Find where the given text appears and provide that cell's center as (x, y) coordinate. 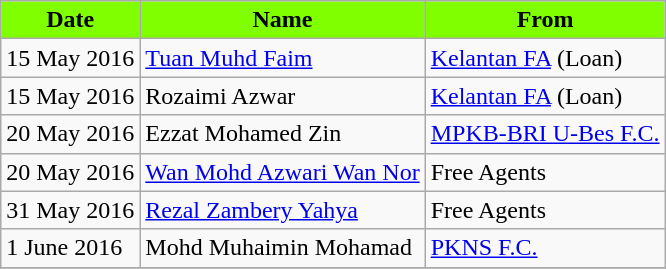
Tuan Muhd Faim (282, 58)
Ezzat Mohamed Zin (282, 134)
Rozaimi Azwar (282, 96)
Wan Mohd Azwari Wan Nor (282, 172)
PKNS F.C. (545, 248)
MPKB-BRI U-Bes F.C. (545, 134)
Rezal Zambery Yahya (282, 210)
31 May 2016 (70, 210)
1 June 2016 (70, 248)
Name (282, 20)
Mohd Muhaimin Mohamad (282, 248)
Date (70, 20)
From (545, 20)
